Find where the given text appears and provide that cell's center as (X, Y) coordinate. 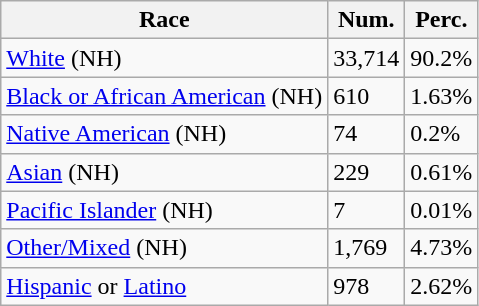
0.61% (442, 172)
610 (366, 96)
0.01% (442, 210)
Hispanic or Latino (164, 286)
1.63% (442, 96)
White (NH) (164, 58)
Other/Mixed (NH) (164, 248)
Num. (366, 20)
1,769 (366, 248)
0.2% (442, 134)
Native American (NH) (164, 134)
4.73% (442, 248)
90.2% (442, 58)
229 (366, 172)
Pacific Islander (NH) (164, 210)
Black or African American (NH) (164, 96)
74 (366, 134)
Asian (NH) (164, 172)
33,714 (366, 58)
7 (366, 210)
Perc. (442, 20)
2.62% (442, 286)
978 (366, 286)
Race (164, 20)
